Capture the cell that displays the provided text and extract its (x, y) central coordinate. 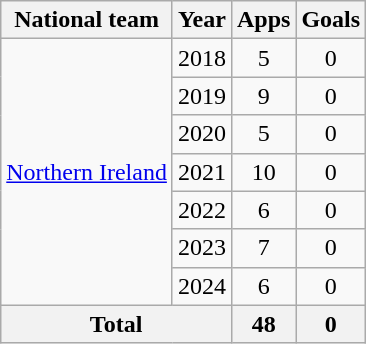
National team (87, 20)
Goals (331, 20)
2024 (202, 286)
7 (263, 248)
2020 (202, 134)
2019 (202, 96)
2021 (202, 172)
Northern Ireland (87, 172)
2022 (202, 210)
Apps (263, 20)
2018 (202, 58)
Total (116, 324)
2023 (202, 248)
10 (263, 172)
48 (263, 324)
Year (202, 20)
9 (263, 96)
